Find where the given text appears and provide that cell's center as (x, y) coordinate. 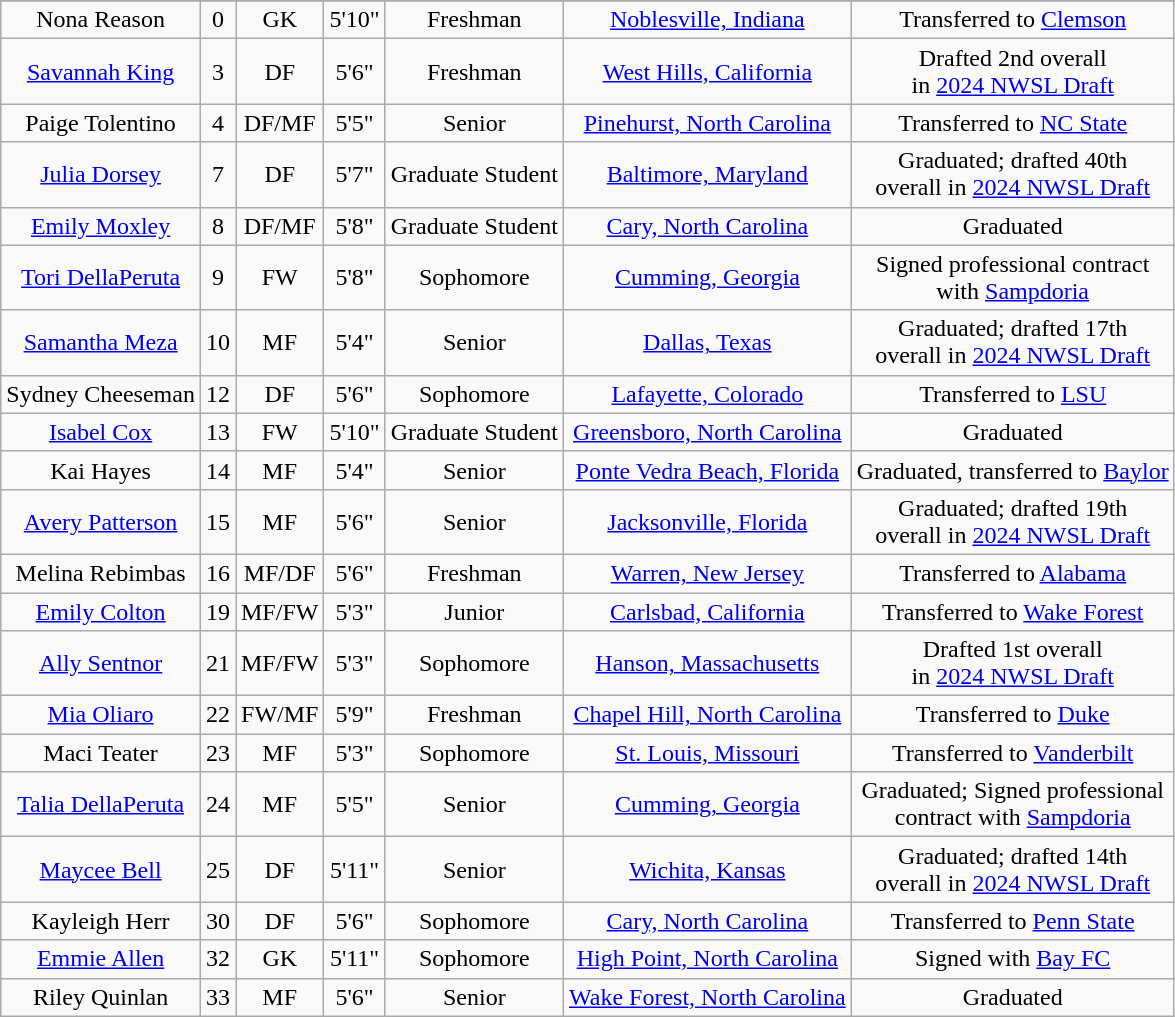
21 (218, 664)
Avery Patterson (101, 522)
Lafayette, Colorado (707, 394)
Signed with Bay FC (1012, 959)
Signed professional contractwith Sampdoria (1012, 278)
13 (218, 432)
16 (218, 573)
Kai Hayes (101, 470)
Graduated; drafted 14thoverall in 2024 NWSL Draft (1012, 870)
St. Louis, Missouri (707, 753)
Transferred to Vanderbilt (1012, 753)
14 (218, 470)
Emmie Allen (101, 959)
7 (218, 174)
Jacksonville, Florida (707, 522)
4 (218, 123)
25 (218, 870)
Transferred to Wake Forest (1012, 611)
Transferred to LSU (1012, 394)
Hanson, Massachusetts (707, 664)
Maycee Bell (101, 870)
Transferred to Duke (1012, 715)
24 (218, 804)
Drafted 1st overallin 2024 NWSL Draft (1012, 664)
Riley Quinlan (101, 997)
32 (218, 959)
Transferred to Alabama (1012, 573)
Carlsbad, California (707, 611)
MF/DF (280, 573)
Ally Sentnor (101, 664)
Noblesville, Indiana (707, 20)
10 (218, 342)
Graduated; Signed professionalcontract with Sampdoria (1012, 804)
Warren, New Jersey (707, 573)
Melina Rebimbas (101, 573)
Transferred to Penn State (1012, 921)
Wake Forest, North Carolina (707, 997)
Tori DellaPeruta (101, 278)
8 (218, 226)
Ponte Vedra Beach, Florida (707, 470)
5'7" (354, 174)
Baltimore, Maryland (707, 174)
Pinehurst, North Carolina (707, 123)
Transferred to Clemson (1012, 20)
Emily Colton (101, 611)
12 (218, 394)
Samantha Meza (101, 342)
15 (218, 522)
33 (218, 997)
3 (218, 72)
Kayleigh Herr (101, 921)
19 (218, 611)
West Hills, California (707, 72)
Drafted 2nd overallin 2024 NWSL Draft (1012, 72)
Savannah King (101, 72)
Sydney Cheeseman (101, 394)
9 (218, 278)
Paige Tolentino (101, 123)
23 (218, 753)
0 (218, 20)
Wichita, Kansas (707, 870)
Emily Moxley (101, 226)
FW/MF (280, 715)
Julia Dorsey (101, 174)
Talia DellaPeruta (101, 804)
Maci Teater (101, 753)
Chapel Hill, North Carolina (707, 715)
Transferred to NC State (1012, 123)
Mia Oliaro (101, 715)
Graduated, transferred to Baylor (1012, 470)
Graduated; drafted 40thoverall in 2024 NWSL Draft (1012, 174)
22 (218, 715)
Nona Reason (101, 20)
Graduated; drafted 17thoverall in 2024 NWSL Draft (1012, 342)
High Point, North Carolina (707, 959)
Graduated; drafted 19thoverall in 2024 NWSL Draft (1012, 522)
Junior (474, 611)
Greensboro, North Carolina (707, 432)
Isabel Cox (101, 432)
Dallas, Texas (707, 342)
30 (218, 921)
5'9" (354, 715)
